For the text-containing cell, return its midpoint in (x, y) coordinate format. 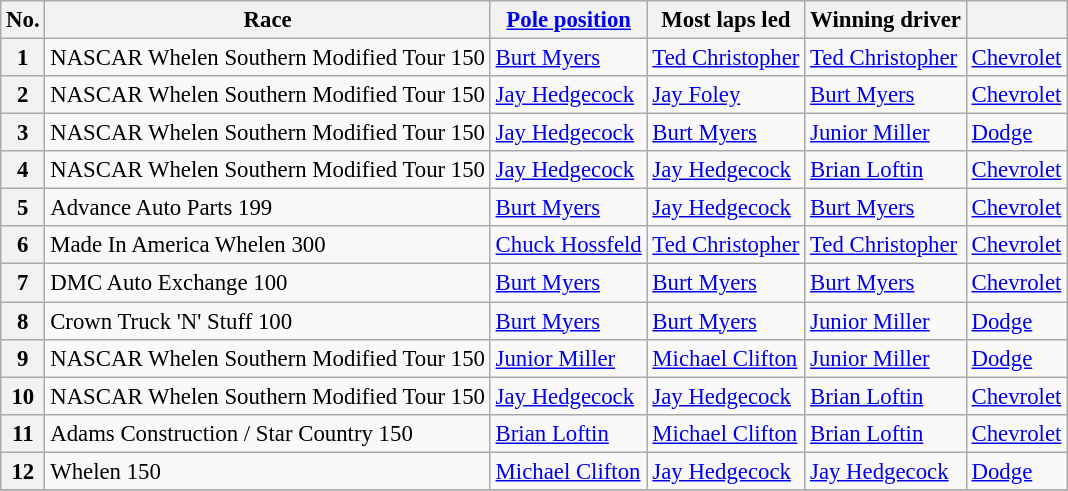
Winning driver (886, 20)
Advance Auto Parts 199 (268, 208)
Jay Foley (726, 95)
2 (23, 95)
5 (23, 208)
Crown Truck 'N' Stuff 100 (268, 321)
8 (23, 321)
12 (23, 471)
11 (23, 433)
Adams Construction / Star Country 150 (268, 433)
Most laps led (726, 20)
7 (23, 283)
Chuck Hossfeld (568, 245)
10 (23, 396)
4 (23, 170)
Whelen 150 (268, 471)
Race (268, 20)
9 (23, 358)
1 (23, 58)
6 (23, 245)
No. (23, 20)
3 (23, 133)
DMC Auto Exchange 100 (268, 283)
Made In America Whelen 300 (268, 245)
Pole position (568, 20)
